Capture the cell that displays the provided text and extract its (X, Y) central coordinate. 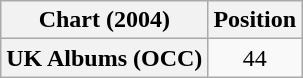
UK Albums (OCC) (104, 58)
Chart (2004) (104, 20)
44 (255, 58)
Position (255, 20)
